Capture the cell that displays the provided text and extract its [X, Y] central coordinate. 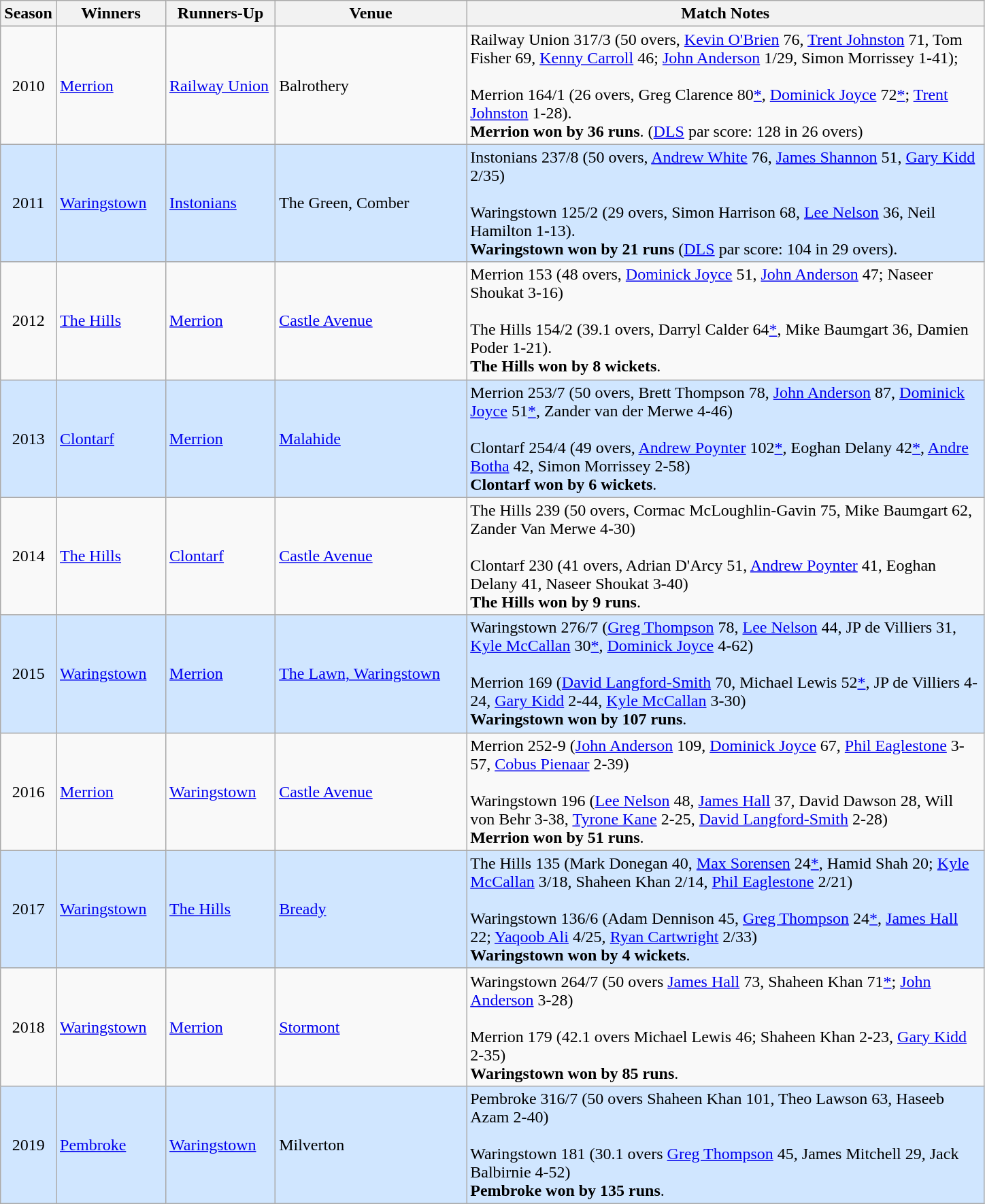
2015 [29, 673]
The Green, Comber [371, 203]
2017 [29, 909]
Instonians [220, 203]
Milverton [371, 1144]
Malahide [371, 438]
Bready [371, 909]
Pembroke [110, 1144]
2018 [29, 1027]
Winners [110, 14]
The Lawn, Waringstown [371, 673]
2014 [29, 556]
2012 [29, 321]
Season [29, 14]
Venue [371, 14]
Balrothery [371, 86]
2019 [29, 1144]
2011 [29, 203]
Stormont [371, 1027]
2016 [29, 792]
Runners-Up [220, 14]
Match Notes [725, 14]
2013 [29, 438]
Railway Union [220, 86]
2010 [29, 86]
